Identify which cell holds the provided text, then report its (X, Y) central coordinate. 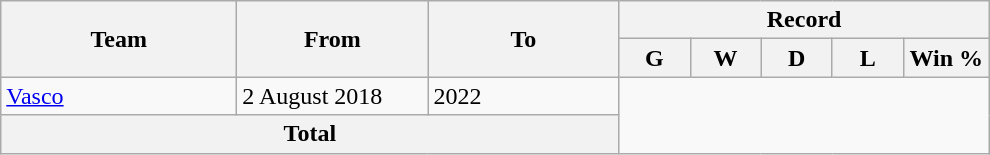
Win % (946, 58)
D (796, 58)
From (332, 39)
Record (804, 20)
W (726, 58)
G (654, 58)
To (524, 39)
Team (119, 39)
Vasco (119, 96)
Total (310, 134)
2022 (524, 96)
2 August 2018 (332, 96)
L (868, 58)
